Locate the cell with the specified text and output its [X, Y] center coordinate. 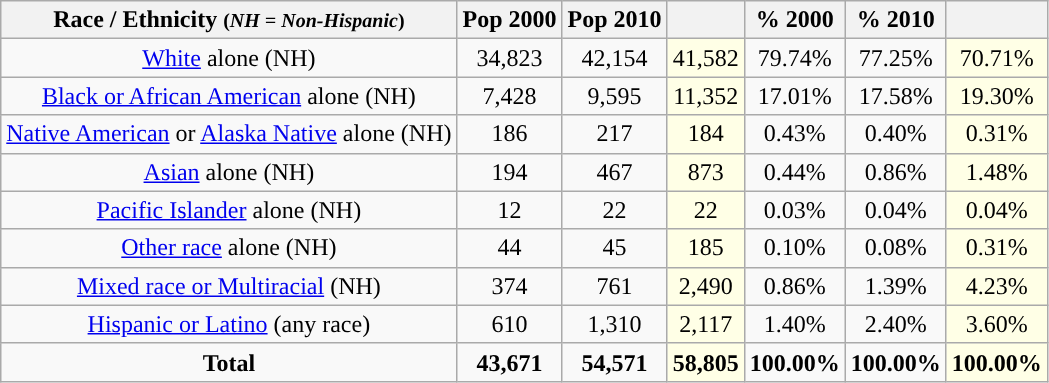
184 [706, 134]
374 [510, 286]
0.08% [896, 248]
42,154 [614, 58]
761 [614, 286]
Pacific Islander alone (NH) [229, 210]
0.10% [794, 248]
Pop 2000 [510, 20]
873 [706, 172]
9,595 [614, 96]
Total [229, 362]
Hispanic or Latino (any race) [229, 324]
186 [510, 134]
2.40% [896, 324]
Mixed race or Multiracial (NH) [229, 286]
Asian alone (NH) [229, 172]
54,571 [614, 362]
White alone (NH) [229, 58]
77.25% [896, 58]
Other race alone (NH) [229, 248]
17.58% [896, 96]
2,490 [706, 286]
2,117 [706, 324]
17.01% [794, 96]
41,582 [706, 58]
34,823 [510, 58]
4.23% [996, 286]
0.03% [794, 210]
19.30% [996, 96]
Native American or Alaska Native alone (NH) [229, 134]
1.48% [996, 172]
1.40% [794, 324]
58,805 [706, 362]
% 2000 [794, 20]
1,310 [614, 324]
44 [510, 248]
0.40% [896, 134]
% 2010 [896, 20]
467 [614, 172]
79.74% [794, 58]
11,352 [706, 96]
217 [614, 134]
43,671 [510, 362]
70.71% [996, 58]
185 [706, 248]
7,428 [510, 96]
0.43% [794, 134]
Pop 2010 [614, 20]
0.44% [794, 172]
1.39% [896, 286]
610 [510, 324]
Black or African American alone (NH) [229, 96]
194 [510, 172]
Race / Ethnicity (NH = Non-Hispanic) [229, 20]
3.60% [996, 324]
12 [510, 210]
45 [614, 248]
